Return the [X, Y] coordinate for the center point of the cell that contains the specified text.  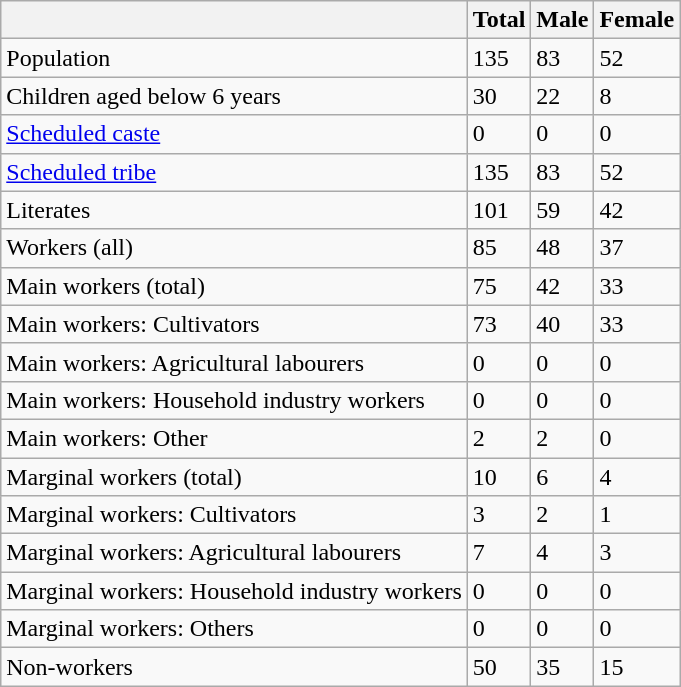
30 [499, 96]
Scheduled caste [234, 134]
Marginal workers: Others [234, 629]
101 [499, 210]
Non-workers [234, 667]
Marginal workers (total) [234, 477]
59 [562, 210]
Main workers: Other [234, 438]
85 [499, 248]
Population [234, 58]
50 [499, 667]
22 [562, 96]
8 [637, 96]
Literates [234, 210]
Main workers (total) [234, 286]
73 [499, 324]
Total [499, 20]
Marginal workers: Household industry workers [234, 591]
40 [562, 324]
1 [637, 515]
15 [637, 667]
Main workers: Household industry workers [234, 400]
Children aged below 6 years [234, 96]
48 [562, 248]
Male [562, 20]
Main workers: Agricultural labourers [234, 362]
Marginal workers: Cultivators [234, 515]
Main workers: Cultivators [234, 324]
Female [637, 20]
Marginal workers: Agricultural labourers [234, 553]
35 [562, 667]
7 [499, 553]
75 [499, 286]
6 [562, 477]
Scheduled tribe [234, 172]
37 [637, 248]
Workers (all) [234, 248]
10 [499, 477]
